Extract the [x, y] coordinate from the center of the cell holding the provided text.  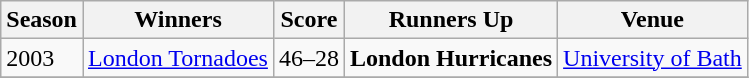
Runners Up [450, 20]
46–28 [308, 58]
University of Bath [653, 58]
Season [42, 20]
Score [308, 20]
London Tornadoes [178, 58]
Venue [653, 20]
London Hurricanes [450, 58]
2003 [42, 58]
Winners [178, 20]
